Locate the cell with the specified text and output its [x, y] center coordinate. 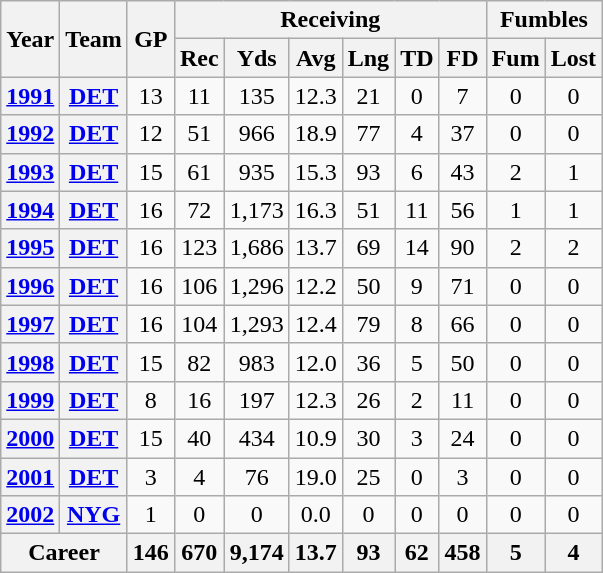
458 [462, 553]
62 [417, 553]
Avg [316, 58]
79 [368, 324]
983 [256, 362]
Receiving [330, 20]
Rec [199, 58]
135 [256, 96]
104 [199, 324]
82 [199, 362]
NYG [94, 515]
15.3 [316, 172]
146 [150, 553]
16.3 [316, 210]
1994 [30, 210]
123 [199, 248]
72 [199, 210]
2001 [30, 477]
1,686 [256, 248]
13 [150, 96]
0.0 [316, 515]
40 [199, 438]
1,296 [256, 286]
69 [368, 248]
935 [256, 172]
12 [150, 134]
14 [417, 248]
1999 [30, 400]
12.0 [316, 362]
26 [368, 400]
7 [462, 96]
56 [462, 210]
1,293 [256, 324]
2002 [30, 515]
670 [199, 553]
61 [199, 172]
106 [199, 286]
71 [462, 286]
12.4 [316, 324]
12.2 [316, 286]
37 [462, 134]
Team [94, 39]
1997 [30, 324]
966 [256, 134]
1992 [30, 134]
6 [417, 172]
43 [462, 172]
76 [256, 477]
1,173 [256, 210]
TD [417, 58]
9 [417, 286]
21 [368, 96]
197 [256, 400]
434 [256, 438]
1996 [30, 286]
Yds [256, 58]
10.9 [316, 438]
90 [462, 248]
30 [368, 438]
Lost [573, 58]
24 [462, 438]
Fum [516, 58]
66 [462, 324]
2000 [30, 438]
FD [462, 58]
25 [368, 477]
9,174 [256, 553]
Year [30, 39]
Fumbles [544, 20]
77 [368, 134]
Lng [368, 58]
1995 [30, 248]
Career [64, 553]
1991 [30, 96]
19.0 [316, 477]
18.9 [316, 134]
36 [368, 362]
1993 [30, 172]
GP [150, 39]
1998 [30, 362]
